Output the [x, y] coordinate of the center of the cell containing the given text.  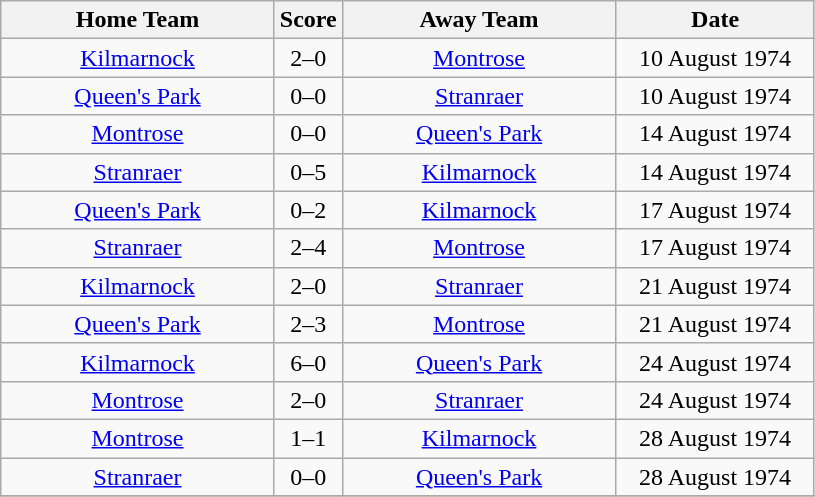
0–2 [308, 210]
Score [308, 20]
6–0 [308, 362]
0–5 [308, 172]
1–1 [308, 438]
Date [716, 20]
2–4 [308, 248]
Away Team [479, 20]
Home Team [138, 20]
2–3 [308, 324]
